Find where the given text appears and provide that cell's center as (X, Y) coordinate. 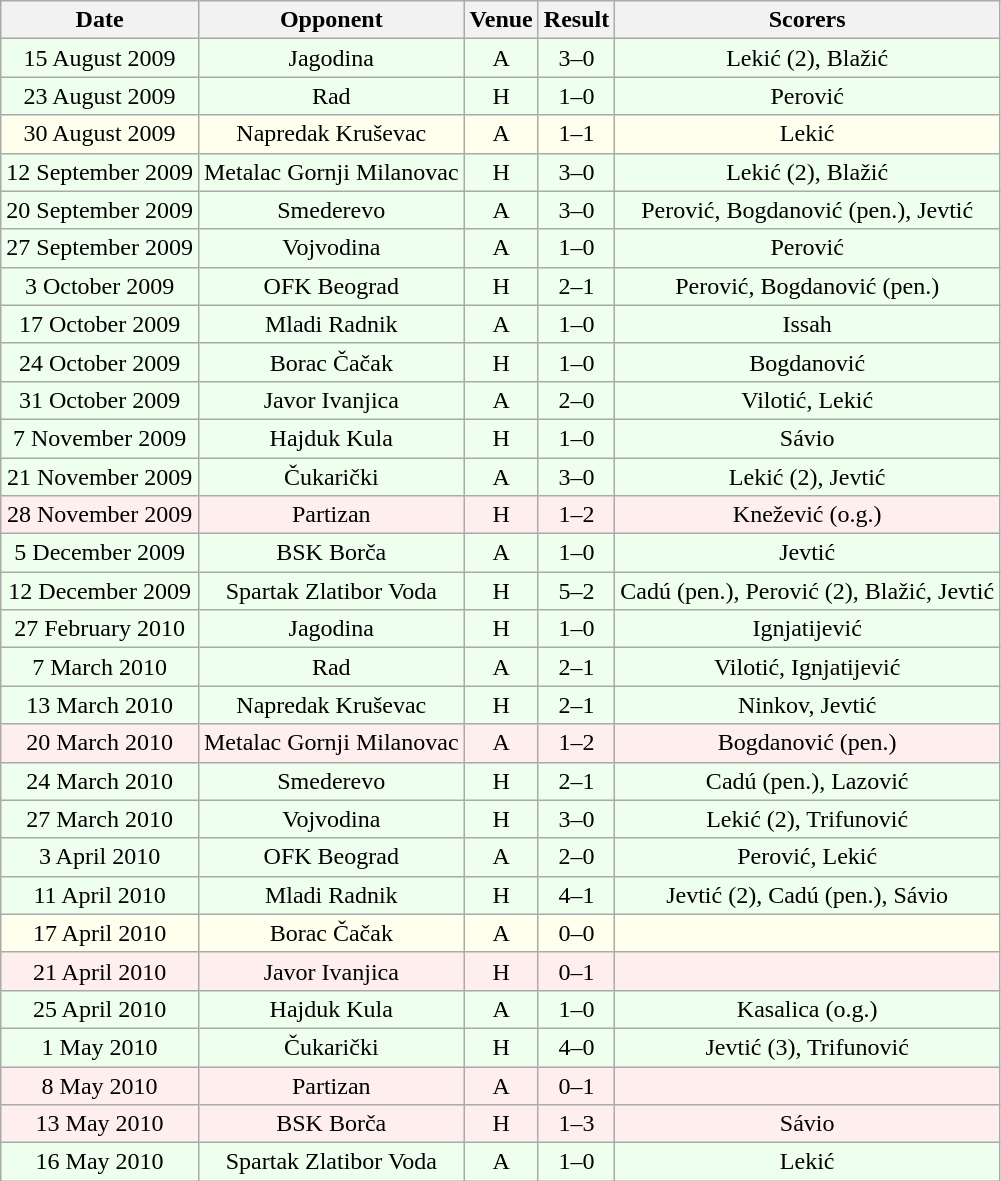
Venue (501, 20)
0–0 (576, 933)
5 December 2009 (100, 553)
16 May 2010 (100, 1162)
Date (100, 20)
20 September 2009 (100, 210)
7 March 2010 (100, 667)
Issah (808, 324)
15 August 2009 (100, 58)
1–1 (576, 134)
Ignjatijević (808, 629)
3 October 2009 (100, 286)
7 November 2009 (100, 438)
13 March 2010 (100, 705)
27 March 2010 (100, 819)
28 November 2009 (100, 515)
5–2 (576, 591)
24 October 2009 (100, 362)
Lekić (2), Jevtić (808, 477)
1–3 (576, 1124)
Opponent (331, 20)
20 March 2010 (100, 743)
Perović, Bogdanović (pen.) (808, 286)
Bogdanović (pen.) (808, 743)
Jevtić (808, 553)
23 August 2009 (100, 96)
Vilotić, Lekić (808, 400)
Vilotić, Ignjatijević (808, 667)
Cadú (pen.), Perović (2), Blažić, Jevtić (808, 591)
Knežević (o.g.) (808, 515)
21 April 2010 (100, 971)
30 August 2009 (100, 134)
1 May 2010 (100, 1047)
Kasalica (o.g.) (808, 1009)
24 March 2010 (100, 781)
12 September 2009 (100, 172)
27 September 2009 (100, 248)
Bogdanović (808, 362)
21 November 2009 (100, 477)
Perović, Lekić (808, 857)
25 April 2010 (100, 1009)
Cadú (pen.), Lazović (808, 781)
3 April 2010 (100, 857)
Result (576, 20)
Jevtić (2), Cadú (pen.), Sávio (808, 895)
Ninkov, Jevtić (808, 705)
Jevtić (3), Trifunović (808, 1047)
11 April 2010 (100, 895)
Lekić (2), Trifunović (808, 819)
17 October 2009 (100, 324)
31 October 2009 (100, 400)
Perović, Bogdanović (pen.), Jevtić (808, 210)
27 February 2010 (100, 629)
12 December 2009 (100, 591)
4–0 (576, 1047)
Scorers (808, 20)
8 May 2010 (100, 1085)
4–1 (576, 895)
17 April 2010 (100, 933)
13 May 2010 (100, 1124)
